Locate the cell with the specified text and output its (x, y) center coordinate. 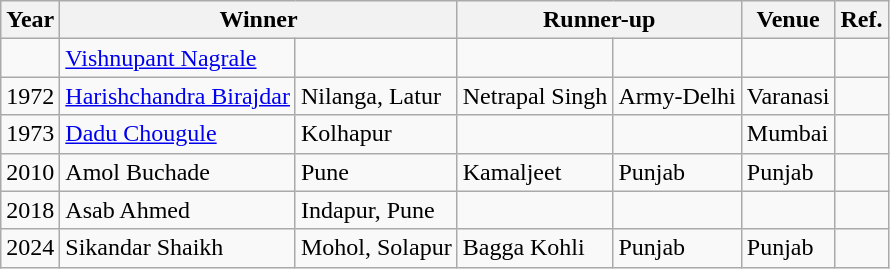
Venue (788, 20)
2024 (30, 248)
Sikandar Shaikh (178, 248)
Dadu Chougule (178, 134)
Winner (258, 20)
Bagga Kohli (535, 248)
Nilanga, Latur (376, 96)
Harishchandra Birajdar (178, 96)
Ref. (862, 20)
Mumbai (788, 134)
Varanasi (788, 96)
Army-Delhi (677, 96)
2010 (30, 172)
Kamaljeet (535, 172)
1972 (30, 96)
Asab Ahmed (178, 210)
Runner-up (599, 20)
2018 (30, 210)
Amol Buchade (178, 172)
Kolhapur (376, 134)
Mohol, Solapur (376, 248)
Pune (376, 172)
Vishnupant Nagrale (178, 58)
Year (30, 20)
Indapur, Pune (376, 210)
Netrapal Singh (535, 96)
1973 (30, 134)
